Pinpoint the cell where the given text exists, returning its (X, Y) midpoint coordinate. 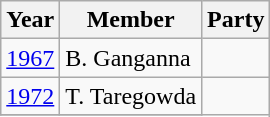
1967 (30, 58)
Member (131, 20)
B. Ganganna (131, 58)
1972 (30, 96)
Year (30, 20)
Party (236, 20)
T. Taregowda (131, 96)
